Return (x, y) of the center of cell containing provided text 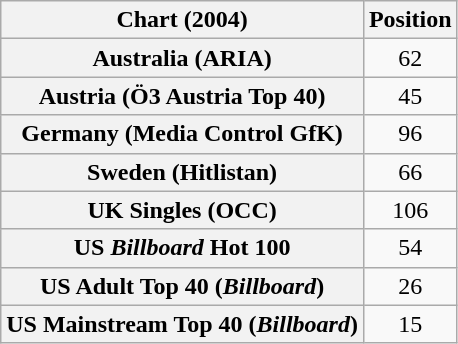
US Billboard Hot 100 (182, 248)
Sweden (Hitlistan) (182, 172)
Germany (Media Control GfK) (182, 134)
US Mainstream Top 40 (Billboard) (182, 324)
UK Singles (OCC) (182, 210)
106 (410, 210)
US Adult Top 40 (Billboard) (182, 286)
Austria (Ö3 Austria Top 40) (182, 96)
62 (410, 58)
26 (410, 286)
45 (410, 96)
15 (410, 324)
66 (410, 172)
54 (410, 248)
Chart (2004) (182, 20)
96 (410, 134)
Position (410, 20)
Australia (ARIA) (182, 58)
